Determine the (X, Y) coordinate at the center of the cell enclosing the given text.  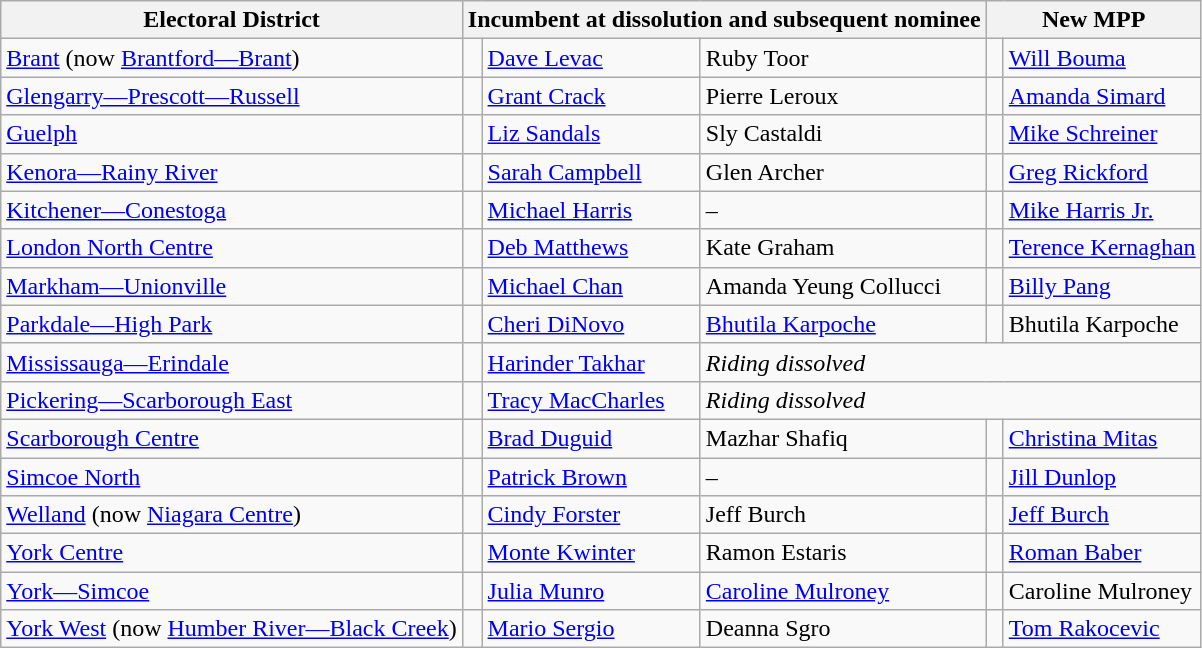
Michael Chan (591, 286)
New MPP (1094, 20)
Monte Kwinter (591, 553)
Christina Mitas (1102, 438)
Cheri DiNovo (591, 324)
Michael Harris (591, 210)
Brad Duguid (591, 438)
Roman Baber (1102, 553)
Grant Crack (591, 96)
Simcoe North (232, 477)
Markham—Unionville (232, 286)
Liz Sandals (591, 134)
Glengarry—Prescott—Russell (232, 96)
Tom Rakocevic (1102, 629)
Billy Pang (1102, 286)
Deb Matthews (591, 248)
Ramon Estaris (843, 553)
Mississauga—Erindale (232, 362)
Deanna Sgro (843, 629)
York West (now Humber River—Black Creek) (232, 629)
Harinder Takhar (591, 362)
Mike Harris Jr. (1102, 210)
Cindy Forster (591, 515)
Amanda Simard (1102, 96)
Glen Archer (843, 172)
Scarborough Centre (232, 438)
Mike Schreiner (1102, 134)
York Centre (232, 553)
Greg Rickford (1102, 172)
York—Simcoe (232, 591)
Patrick Brown (591, 477)
Tracy MacCharles (591, 400)
Sly Castaldi (843, 134)
London North Centre (232, 248)
Julia Munro (591, 591)
Incumbent at dissolution and subsequent nominee (724, 20)
Dave Levac (591, 58)
Kitchener—Conestoga (232, 210)
Parkdale—High Park (232, 324)
Guelph (232, 134)
Ruby Toor (843, 58)
Kate Graham (843, 248)
Sarah Campbell (591, 172)
Pickering—Scarborough East (232, 400)
Welland (now Niagara Centre) (232, 515)
Terence Kernaghan (1102, 248)
Electoral District (232, 20)
Jill Dunlop (1102, 477)
Amanda Yeung Collucci (843, 286)
Mazhar Shafiq (843, 438)
Pierre Leroux (843, 96)
Brant (now Brantford—Brant) (232, 58)
Mario Sergio (591, 629)
Kenora—Rainy River (232, 172)
Will Bouma (1102, 58)
